Pinpoint the cell where the given text exists, returning its [X, Y] midpoint coordinate. 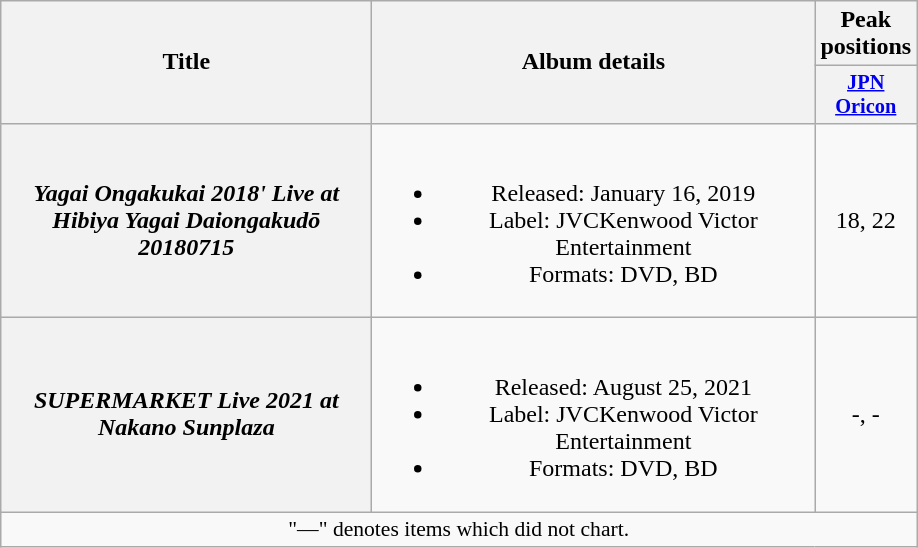
Peak positions [866, 34]
SUPERMARKET Live 2021 at Nakano Sunplaza [186, 415]
Yagai Ongakukai 2018' Live at Hibiya Yagai Daiongakudō 20180715 [186, 220]
Released: August 25, 2021Label: JVCKenwood Victor EntertainmentFormats: DVD, BD [594, 415]
JPNOricon [866, 95]
Title [186, 62]
"—" denotes items which did not chart. [459, 530]
Released: January 16, 2019Label: JVCKenwood Victor EntertainmentFormats: DVD, BD [594, 220]
18, 22 [866, 220]
Album details [594, 62]
-, - [866, 415]
